Return (X, Y) of the center of cell containing provided text 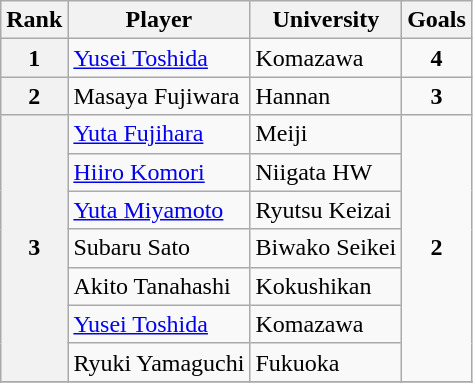
University (326, 20)
Kokushikan (326, 286)
Masaya Fujiwara (159, 96)
Goals (437, 20)
Akito Tanahashi (159, 286)
Rank (34, 20)
Yuta Fujihara (159, 134)
Meiji (326, 134)
Hiiro Komori (159, 172)
Ryuki Yamaguchi (159, 362)
1 (34, 58)
Subaru Sato (159, 248)
Fukuoka (326, 362)
4 (437, 58)
Ryutsu Keizai (326, 210)
Hannan (326, 96)
Player (159, 20)
Yuta Miyamoto (159, 210)
Niigata HW (326, 172)
Biwako Seikei (326, 248)
